Locate the cell with the specified text and output its [x, y] center coordinate. 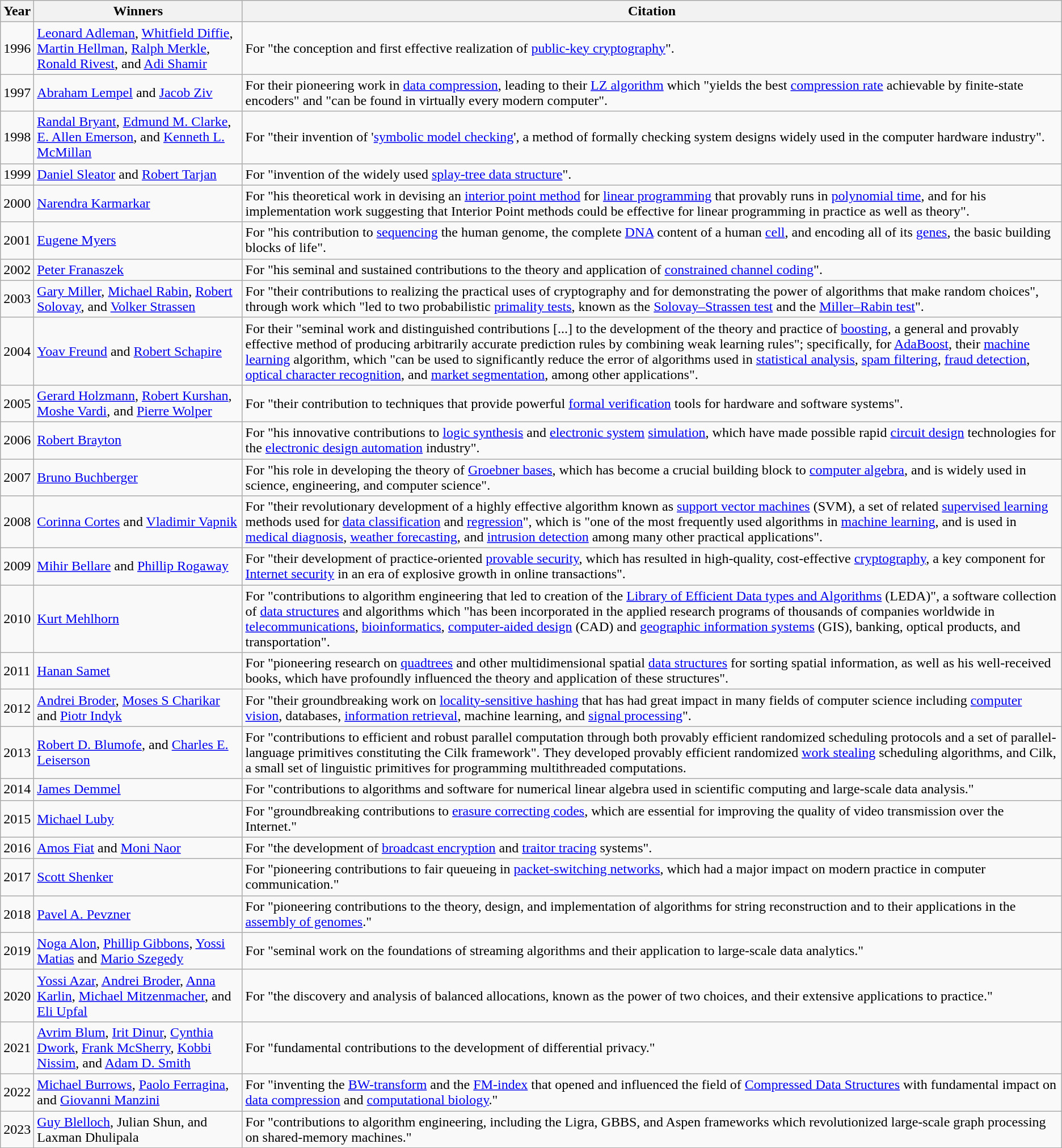
Amos Fiat and Moni Naor [138, 848]
Daniel Sleator and Robert Tarjan [138, 174]
2010 [17, 619]
2012 [17, 708]
Corinna Cortes and Vladimir Vapnik [138, 522]
2013 [17, 752]
Abraham Lempel and Jacob Ziv [138, 93]
For "fundamental contributions to the development of differential privacy." [652, 1048]
1997 [17, 93]
1999 [17, 174]
Winners [138, 11]
Guy Blelloch, Julian Shun, and Laxman Dhulipala [138, 1129]
2011 [17, 671]
Mihir Bellare and Phillip Rogaway [138, 566]
2009 [17, 566]
Pavel A. Pevzner [138, 914]
For "invention of the widely used splay-tree data structure". [652, 174]
For "his seminal and sustained contributions to the theory and application of constrained channel coding". [652, 270]
Robert Brayton [138, 440]
2017 [17, 877]
Eugene Myers [138, 241]
2023 [17, 1129]
2016 [17, 848]
1996 [17, 48]
Bruno Buchberger [138, 477]
Gerard Holzmann, Robert Kurshan, Moshe Vardi, and Pierre Wolper [138, 403]
2018 [17, 914]
Gary Miller, Michael Rabin, Robert Solovay, and Volker Strassen [138, 298]
2007 [17, 477]
Yoav Freund and Robert Schapire [138, 351]
2008 [17, 522]
Citation [652, 11]
Noga Alon, Phillip Gibbons, Yossi Matias and Mario Szegedy [138, 951]
2021 [17, 1048]
For "the development of broadcast encryption and traitor tracing systems". [652, 848]
2015 [17, 818]
Andrei Broder, Moses S Charikar and Piotr Indyk [138, 708]
Michael Burrows, Paolo Ferragina, and Giovanni Manzini [138, 1092]
2022 [17, 1092]
James Demmel [138, 789]
2006 [17, 440]
2002 [17, 270]
2020 [17, 995]
For "contributions to algorithms and software for numerical linear algebra used in scientific computing and large-scale data analysis." [652, 789]
For "the discovery and analysis of balanced allocations, known as the power of two choices, and their extensive applications to practice." [652, 995]
Scott Shenker [138, 877]
Leonard Adleman, Whitfield Diffie, Martin Hellman, Ralph Merkle, Ronald Rivest, and Adi Shamir [138, 48]
Peter Franaszek [138, 270]
2005 [17, 403]
Kurt Mehlhorn [138, 619]
Robert D. Blumofe, and Charles E. Leiserson [138, 752]
For "seminal work on the foundations of streaming algorithms and their application to large-scale data analytics." [652, 951]
2003 [17, 298]
2014 [17, 789]
2001 [17, 241]
Hanan Samet [138, 671]
For "the conception and first effective realization of public-key cryptography". [652, 48]
2019 [17, 951]
Yossi Azar, Andrei Broder, Anna Karlin, Michael Mitzenmacher, and Eli Upfal [138, 995]
Narendra Karmarkar [138, 203]
Avrim Blum, Irit Dinur, Cynthia Dwork, Frank McSherry, Kobbi Nissim, and Adam D. Smith [138, 1048]
For "their contribution to techniques that provide powerful formal verification tools for hardware and software systems". [652, 403]
2000 [17, 203]
2004 [17, 351]
For "pioneering contributions to fair queueing in packet-switching networks, which had a major impact on modern practice in computer communication." [652, 877]
For "their invention of 'symbolic model checking', a method of formally checking system designs widely used in the computer hardware industry". [652, 137]
Year [17, 11]
1998 [17, 137]
Randal Bryant, Edmund M. Clarke, E. Allen Emerson, and Kenneth L. McMillan [138, 137]
Michael Luby [138, 818]
